Determine the [X, Y] coordinate at the center of the cell enclosing the given text.  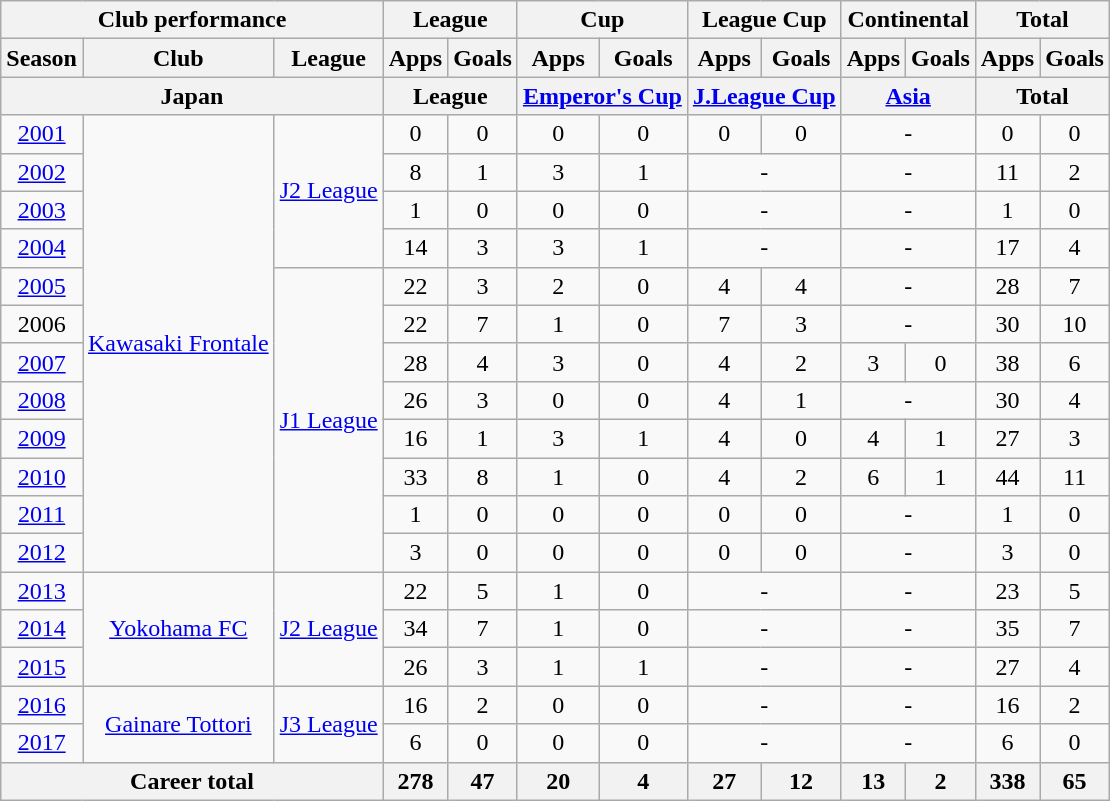
47 [483, 781]
Gainare Tottori [178, 724]
2006 [42, 324]
Career total [192, 781]
Club performance [192, 20]
278 [415, 781]
J1 League [328, 419]
2005 [42, 286]
12 [801, 781]
34 [415, 629]
2016 [42, 705]
38 [1007, 362]
2015 [42, 667]
2017 [42, 743]
2008 [42, 400]
2004 [42, 248]
14 [415, 248]
2014 [42, 629]
20 [558, 781]
Yokohama FC [178, 629]
Kawasaki Frontale [178, 344]
23 [1007, 591]
Continental [908, 20]
2007 [42, 362]
2010 [42, 477]
65 [1075, 781]
Cup [602, 20]
338 [1007, 781]
10 [1075, 324]
17 [1007, 248]
2002 [42, 172]
44 [1007, 477]
2012 [42, 553]
Japan [192, 96]
2011 [42, 515]
13 [873, 781]
2001 [42, 134]
Asia [908, 96]
J3 League [328, 724]
Emperor's Cup [602, 96]
Season [42, 58]
League Cup [764, 20]
35 [1007, 629]
33 [415, 477]
2003 [42, 210]
2009 [42, 438]
J.League Cup [764, 96]
Club [178, 58]
2013 [42, 591]
